Output the [X, Y] coordinate of the center of the cell containing the given text.  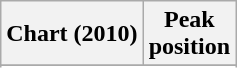
Chart (2010) [72, 34]
Peak position [189, 34]
